Return [x, y] of the center of cell containing provided text 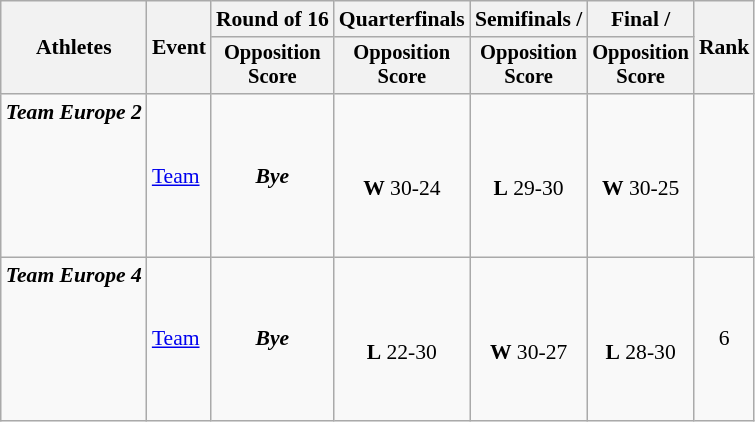
W 30-27 [528, 340]
L 28-30 [640, 340]
Event [179, 48]
Team Europe 2 [74, 176]
6 [724, 340]
Rank [724, 48]
Quarterfinals [402, 19]
Final / [640, 19]
W 30-24 [402, 176]
L 29-30 [528, 176]
L 22-30 [402, 340]
Team Europe 4 [74, 340]
Athletes [74, 48]
Round of 16 [272, 19]
W 30-25 [640, 176]
Semifinals / [528, 19]
